Output the (X, Y) coordinate of the center of the cell containing the given text.  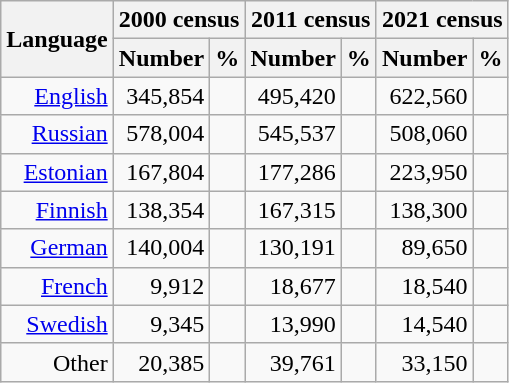
9,345 (162, 324)
German (57, 248)
Language (57, 39)
495,420 (293, 96)
177,286 (293, 172)
138,354 (162, 210)
33,150 (424, 362)
167,315 (293, 210)
French (57, 286)
18,540 (424, 286)
130,191 (293, 248)
English (57, 96)
167,804 (162, 172)
Other (57, 362)
Estonian (57, 172)
89,650 (424, 248)
578,004 (162, 134)
545,537 (293, 134)
20,385 (162, 362)
9,912 (162, 286)
Russian (57, 134)
223,950 (424, 172)
2021 census (442, 20)
Swedish (57, 324)
345,854 (162, 96)
Finnish (57, 210)
140,004 (162, 248)
14,540 (424, 324)
138,300 (424, 210)
18,677 (293, 286)
2011 census (310, 20)
2000 census (179, 20)
622,560 (424, 96)
508,060 (424, 134)
13,990 (293, 324)
39,761 (293, 362)
